Provide the [x, y] coordinate of the cell's center where the given text is located.  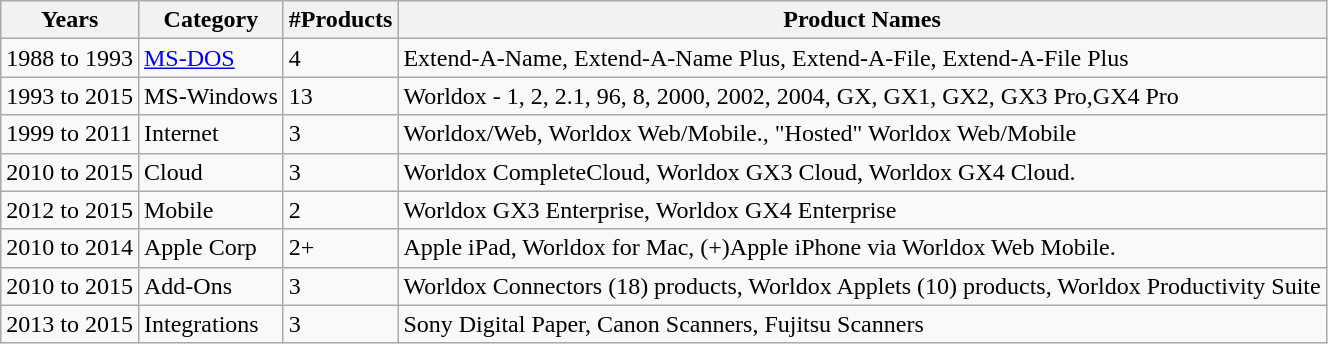
MS-DOS [210, 58]
2013 to 2015 [70, 324]
Sony Digital Paper, Canon Scanners, Fujitsu Scanners [862, 324]
Apple iPad, Worldox for Mac, (+)Apple iPhone via Worldox Web Mobile. [862, 248]
Worldox CompleteCloud, Worldox GX3 Cloud, Worldox GX4 Cloud. [862, 172]
#Products [340, 20]
2010 to 2014 [70, 248]
Years [70, 20]
2+ [340, 248]
Apple Corp [210, 248]
Worldox - 1, 2, 2.1, 96, 8, 2000, 2002, 2004, GX, GX1, GX2, GX3 Pro,GX4 Pro [862, 96]
1999 to 2011 [70, 134]
Integrations [210, 324]
Worldox GX3 Enterprise, Worldox GX4 Enterprise [862, 210]
Add-Ons [210, 286]
1993 to 2015 [70, 96]
13 [340, 96]
Internet [210, 134]
Worldox Connectors (18) products, Worldox Applets (10) products, Worldox Productivity Suite [862, 286]
Mobile [210, 210]
1988 to 1993 [70, 58]
Product Names [862, 20]
2 [340, 210]
2012 to 2015 [70, 210]
Cloud [210, 172]
MS-Windows [210, 96]
4 [340, 58]
Extend-A-Name, Extend-A-Name Plus, Extend-A-File, Extend-A-File Plus [862, 58]
Category [210, 20]
Worldox/Web, Worldox Web/Mobile., "Hosted" Worldox Web/Mobile [862, 134]
